Find where the given text appears and provide that cell's center as [x, y] coordinate. 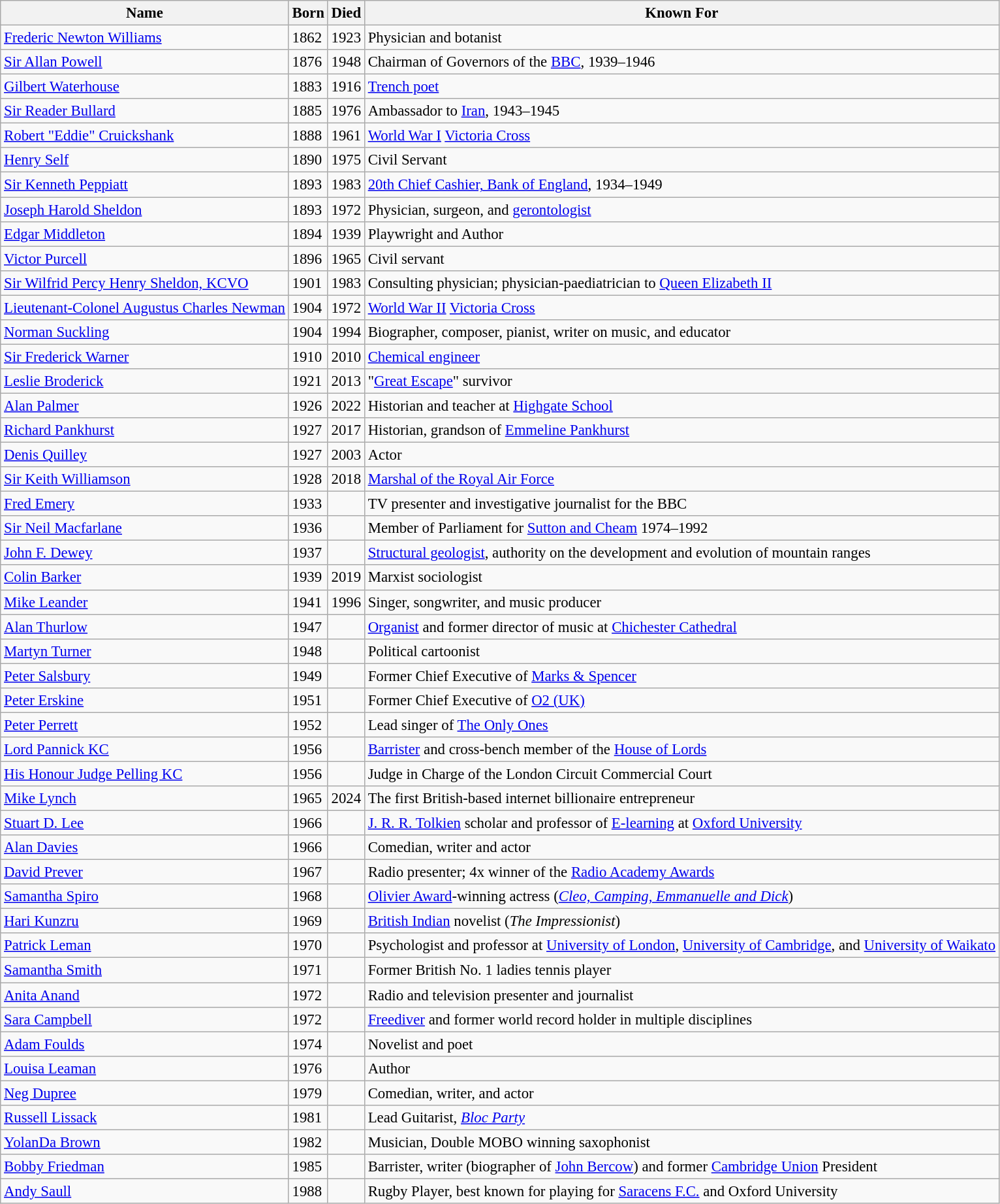
Neg Dupree [145, 1093]
1928 [308, 479]
Barrister, writer (biographer of John Bercow) and former Cambridge Union President [681, 1167]
1923 [346, 38]
1936 [308, 528]
Alan Palmer [145, 405]
Name [145, 13]
Psychologist and professor at University of London, University of Cambridge, and University of Waikato [681, 946]
Freediver and former world record holder in multiple disciplines [681, 1019]
Marshal of the Royal Air Force [681, 479]
Author [681, 1068]
Consulting physician; physician-paediatrician to Queen Elizabeth II [681, 283]
1910 [308, 356]
2013 [346, 381]
Biographer, composer, pianist, writer on music, and educator [681, 332]
Edgar Middleton [145, 234]
World War II Victoria Cross [681, 308]
Martyn Turner [145, 651]
Alan Davies [145, 848]
Adam Foulds [145, 1044]
Former British No. 1 ladies tennis player [681, 970]
Hari Kunzru [145, 921]
Physician, surgeon, and gerontologist [681, 210]
Joseph Harold Sheldon [145, 210]
Physician and botanist [681, 38]
1937 [308, 553]
TV presenter and investigative journalist for the BBC [681, 504]
Fred Emery [145, 504]
Historian, grandson of Emmeline Pankhurst [681, 430]
1982 [308, 1142]
His Honour Judge Pelling KC [145, 774]
Sir Wilfrid Percy Henry Sheldon, KCVO [145, 283]
Chairman of Governors of the BBC, 1939–1946 [681, 62]
Radio presenter; 4x winner of the Radio Academy Awards [681, 872]
1862 [308, 38]
Robert "Eddie" Cruickshank [145, 136]
1876 [308, 62]
1967 [308, 872]
Chemical engineer [681, 356]
1883 [308, 87]
Anita Anand [145, 995]
1952 [308, 725]
Samantha Smith [145, 970]
Barrister and cross-bench member of the House of Lords [681, 750]
Organist and former director of music at Chichester Cathedral [681, 627]
Lieutenant-Colonel Augustus Charles Newman [145, 308]
2019 [346, 578]
Born [308, 13]
1947 [308, 627]
1979 [308, 1093]
Lord Pannick KC [145, 750]
Frederic Newton Williams [145, 38]
2003 [346, 455]
Structural geologist, authority on the development and evolution of mountain ranges [681, 553]
Novelist and poet [681, 1044]
Radio and television presenter and journalist [681, 995]
Lead Guitarist, Bloc Party [681, 1118]
Judge in Charge of the London Circuit Commercial Court [681, 774]
Sara Campbell [145, 1019]
Sir Keith Williamson [145, 479]
Bobby Friedman [145, 1167]
Rugby Player, best known for playing for Saracens F.C. and Oxford University [681, 1191]
Sir Allan Powell [145, 62]
1985 [308, 1167]
Sir Reader Bullard [145, 111]
1890 [308, 160]
Mike Lynch [145, 799]
1921 [308, 381]
1968 [308, 896]
"Great Escape" survivor [681, 381]
1951 [308, 701]
YolanDa Brown [145, 1142]
Olivier Award-winning actress (Cleo, Camping, Emmanuelle and Dick) [681, 896]
Musician, Double MOBO winning saxophonist [681, 1142]
Richard Pankhurst [145, 430]
Gilbert Waterhouse [145, 87]
1974 [308, 1044]
Playwright and Author [681, 234]
Sir Kenneth Peppiatt [145, 185]
Samantha Spiro [145, 896]
1949 [308, 676]
Leslie Broderick [145, 381]
1971 [308, 970]
2018 [346, 479]
Colin Barker [145, 578]
Trench poet [681, 87]
Stuart D. Lee [145, 823]
David Prever [145, 872]
1970 [308, 946]
Sir Neil Macfarlane [145, 528]
Political cartoonist [681, 651]
Lead singer of The Only Ones [681, 725]
Russell Lissack [145, 1118]
Comedian, writer, and actor [681, 1093]
Andy Saull [145, 1191]
Former Chief Executive of Marks & Spencer [681, 676]
Patrick Leman [145, 946]
Singer, songwriter, and music producer [681, 602]
1933 [308, 504]
Mike Leander [145, 602]
1916 [346, 87]
2024 [346, 799]
1888 [308, 136]
Victor Purcell [145, 259]
1994 [346, 332]
1988 [308, 1191]
2017 [346, 430]
Henry Self [145, 160]
Ambassador to Iran, 1943–1945 [681, 111]
Peter Erskine [145, 701]
Norman Suckling [145, 332]
1981 [308, 1118]
1961 [346, 136]
Civil Servant [681, 160]
Comedian, writer and actor [681, 848]
1894 [308, 234]
1896 [308, 259]
Civil servant [681, 259]
Peter Salsbury [145, 676]
Member of Parliament for Sutton and Cheam 1974–1992 [681, 528]
The first British-based internet billionaire entrepreneur [681, 799]
20th Chief Cashier, Bank of England, 1934–1949 [681, 185]
Known For [681, 13]
Sir Frederick Warner [145, 356]
John F. Dewey [145, 553]
1996 [346, 602]
Denis Quilley [145, 455]
J. R. R. Tolkien scholar and professor of E-learning at Oxford University [681, 823]
Died [346, 13]
British Indian novelist (The Impressionist) [681, 921]
1941 [308, 602]
1969 [308, 921]
1975 [346, 160]
World War I Victoria Cross [681, 136]
Alan Thurlow [145, 627]
Former Chief Executive of O2 (UK) [681, 701]
Historian and teacher at Highgate School [681, 405]
Peter Perrett [145, 725]
2022 [346, 405]
Louisa Leaman [145, 1068]
2010 [346, 356]
1926 [308, 405]
Actor [681, 455]
1901 [308, 283]
Marxist sociologist [681, 578]
1885 [308, 111]
